Search for the cell housing the specified text and yield its (x, y) center coordinate. 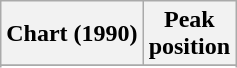
Chart (1990) (72, 34)
Peakposition (189, 34)
